Determine the [x, y] coordinate at the center of the cell enclosing the given text.  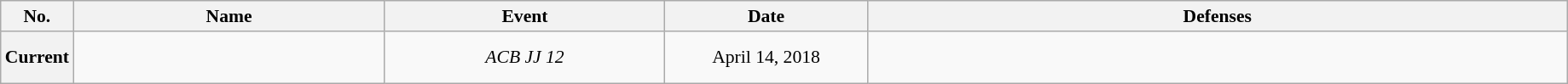
Current [38, 58]
ACB JJ 12 [525, 58]
Event [525, 16]
No. [38, 16]
Defenses [1218, 16]
Name [229, 16]
April 14, 2018 [766, 58]
Date [766, 16]
